Capture the cell that displays the provided text and extract its (X, Y) central coordinate. 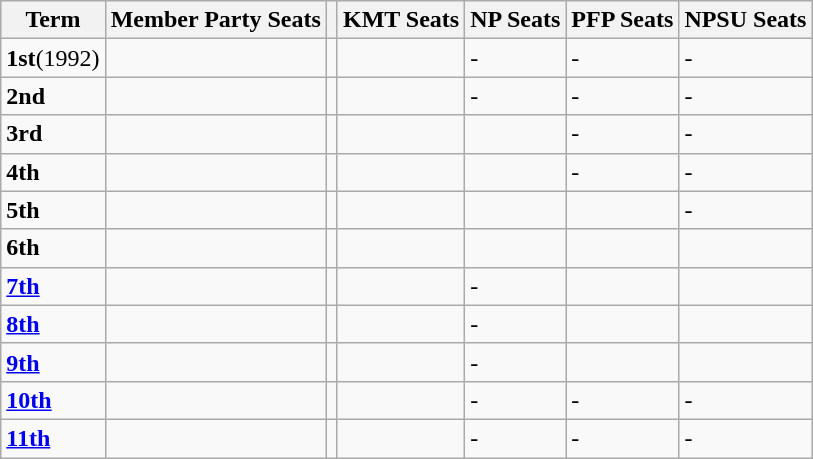
Member Party Seats (216, 20)
6th (53, 248)
8th (53, 324)
KMT Seats (400, 20)
4th (53, 172)
11th (53, 438)
1st(1992) (53, 58)
3rd (53, 134)
NP Seats (516, 20)
5th (53, 210)
Term (53, 20)
10th (53, 400)
2nd (53, 96)
NPSU Seats (746, 20)
9th (53, 362)
7th (53, 286)
PFP Seats (622, 20)
